Capture the cell that displays the provided text and extract its (X, Y) central coordinate. 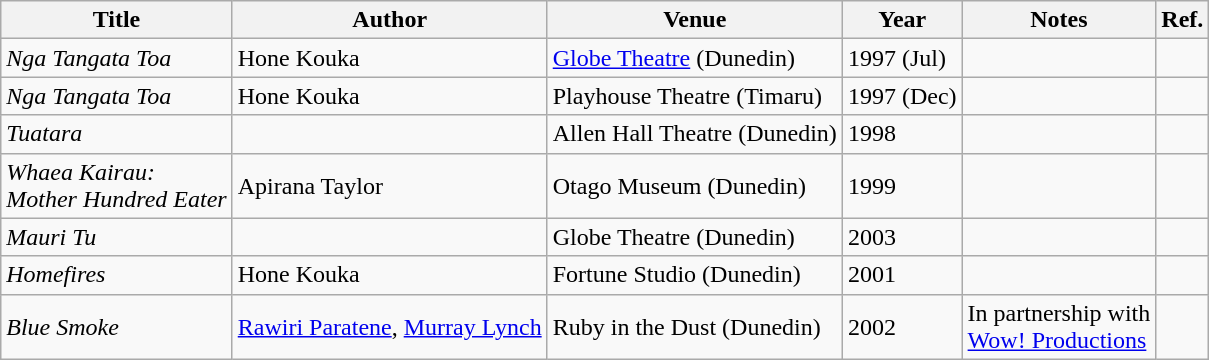
2003 (902, 237)
1999 (902, 186)
Title (116, 20)
Venue (694, 20)
Notes (1059, 20)
2002 (902, 326)
Ruby in the Dust (Dunedin) (694, 326)
1997 (Dec) (902, 96)
Otago Museum (Dunedin) (694, 186)
Homefires (116, 275)
Mauri Tu (116, 237)
In partnership withWow! Productions (1059, 326)
Tuatara (116, 134)
Fortune Studio (Dunedin) (694, 275)
Year (902, 20)
1997 (Jul) (902, 58)
Playhouse Theatre (Timaru) (694, 96)
Whaea Kairau:Mother Hundred Eater (116, 186)
Allen Hall Theatre (Dunedin) (694, 134)
Rawiri Paratene, Murray Lynch (390, 326)
Ref. (1182, 20)
2001 (902, 275)
Blue Smoke (116, 326)
1998 (902, 134)
Author (390, 20)
Apirana Taylor (390, 186)
